Identify which cell holds the provided text, then report its (X, Y) central coordinate. 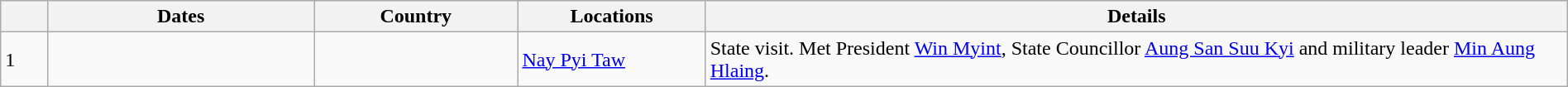
Locations (612, 17)
Details (1136, 17)
1 (25, 60)
State visit. Met President Win Myint, State Councillor Aung San Suu Kyi and military leader Min Aung Hlaing. (1136, 60)
Country (416, 17)
Dates (181, 17)
Nay Pyi Taw (612, 60)
